Locate the cell with the specified text and output its [x, y] center coordinate. 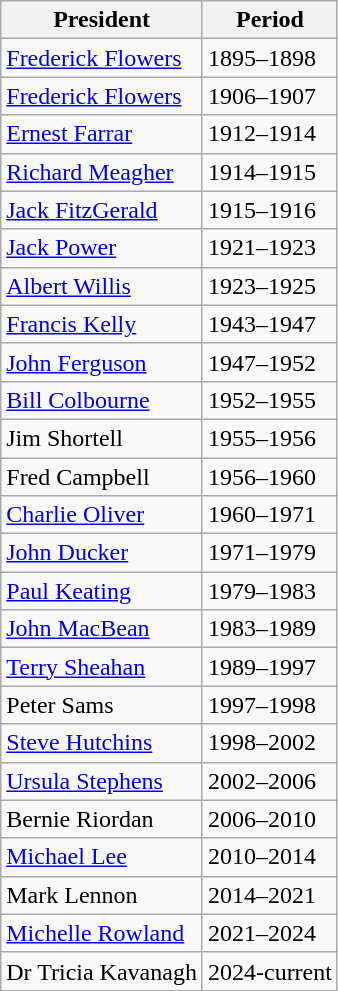
Steve Hutchins [102, 743]
1921–1923 [270, 248]
President [102, 20]
1983–1989 [270, 629]
Ernest Farrar [102, 134]
Peter Sams [102, 705]
1955–1956 [270, 438]
Dr Tricia Kavanagh [102, 971]
1998–2002 [270, 743]
Paul Keating [102, 591]
Period [270, 20]
1956–1960 [270, 477]
John Ducker [102, 553]
2010–2014 [270, 857]
1947–1952 [270, 362]
2002–2006 [270, 781]
1989–1997 [270, 667]
1923–1925 [270, 286]
1943–1947 [270, 324]
2024-current [270, 971]
Albert Willis [102, 286]
2006–2010 [270, 819]
Bernie Riordan [102, 819]
Richard Meagher [102, 172]
1952–1955 [270, 400]
1914–1915 [270, 172]
John Ferguson [102, 362]
1912–1914 [270, 134]
Mark Lennon [102, 895]
Michelle Rowland [102, 933]
Jack FitzGerald [102, 210]
Bill Colbourne [102, 400]
Fred Campbell [102, 477]
Charlie Oliver [102, 515]
Michael Lee [102, 857]
1960–1971 [270, 515]
Jim Shortell [102, 438]
1979–1983 [270, 591]
Ursula Stephens [102, 781]
Terry Sheahan [102, 667]
1915–1916 [270, 210]
1971–1979 [270, 553]
John MacBean [102, 629]
Jack Power [102, 248]
2014–2021 [270, 895]
Francis Kelly [102, 324]
1997–1998 [270, 705]
2021–2024 [270, 933]
1906–1907 [270, 96]
1895–1898 [270, 58]
